Return the [X, Y] coordinate for the center point of the cell that contains the specified text.  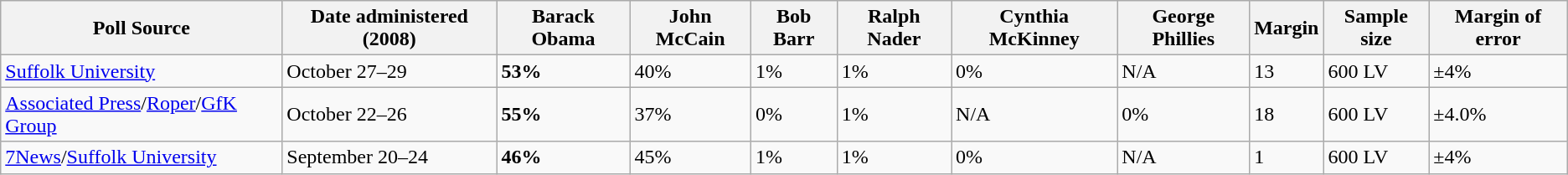
53% [563, 71]
Date administered (2008) [389, 28]
Cynthia McKinney [1034, 28]
40% [690, 71]
Sample size [1376, 28]
±4.0% [1498, 114]
55% [563, 114]
18 [1287, 114]
Suffolk University [142, 71]
John McCain [690, 28]
13 [1287, 71]
Ralph Nader [894, 28]
46% [563, 157]
7News/Suffolk University [142, 157]
Margin of error [1498, 28]
September 20–24 [389, 157]
Bob Barr [794, 28]
37% [690, 114]
1 [1287, 157]
45% [690, 157]
October 22–26 [389, 114]
Barack Obama [563, 28]
Associated Press/Roper/GfK Group [142, 114]
Margin [1287, 28]
George Phillies [1184, 28]
October 27–29 [389, 71]
Poll Source [142, 28]
